Provide the (x, y) coordinate of the cell's center where the given text is located.  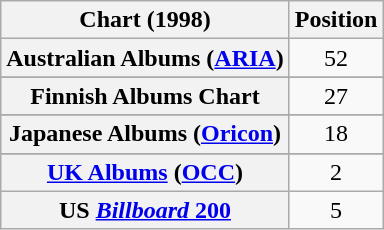
Position (336, 20)
UK Albums (OCC) (145, 172)
Chart (1998) (145, 20)
52 (336, 58)
18 (336, 134)
5 (336, 210)
27 (336, 96)
Japanese Albums (Oricon) (145, 134)
Australian Albums (ARIA) (145, 58)
Finnish Albums Chart (145, 96)
US Billboard 200 (145, 210)
2 (336, 172)
